Determine the (X, Y) coordinate at the center of the cell enclosing the given text.  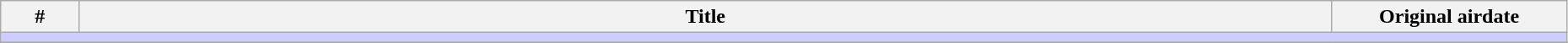
Original airdate (1449, 17)
Title (705, 17)
# (40, 17)
